Find where the given text appears and provide that cell's center as [x, y] coordinate. 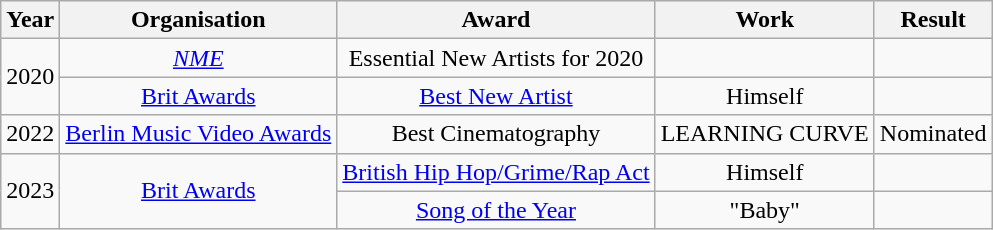
British Hip Hop/Grime/Rap Act [496, 172]
Work [764, 20]
Berlin Music Video Awards [198, 134]
Song of the Year [496, 210]
2023 [30, 191]
NME [198, 58]
Award [496, 20]
2022 [30, 134]
Essential New Artists for 2020 [496, 58]
Result [933, 20]
Best Cinematography [496, 134]
Year [30, 20]
2020 [30, 77]
"Baby" [764, 210]
Best New Artist [496, 96]
Organisation [198, 20]
LEARNING CURVE [764, 134]
Nominated [933, 134]
